From the cell containing the given text, extract its center point as (X, Y) coordinate. 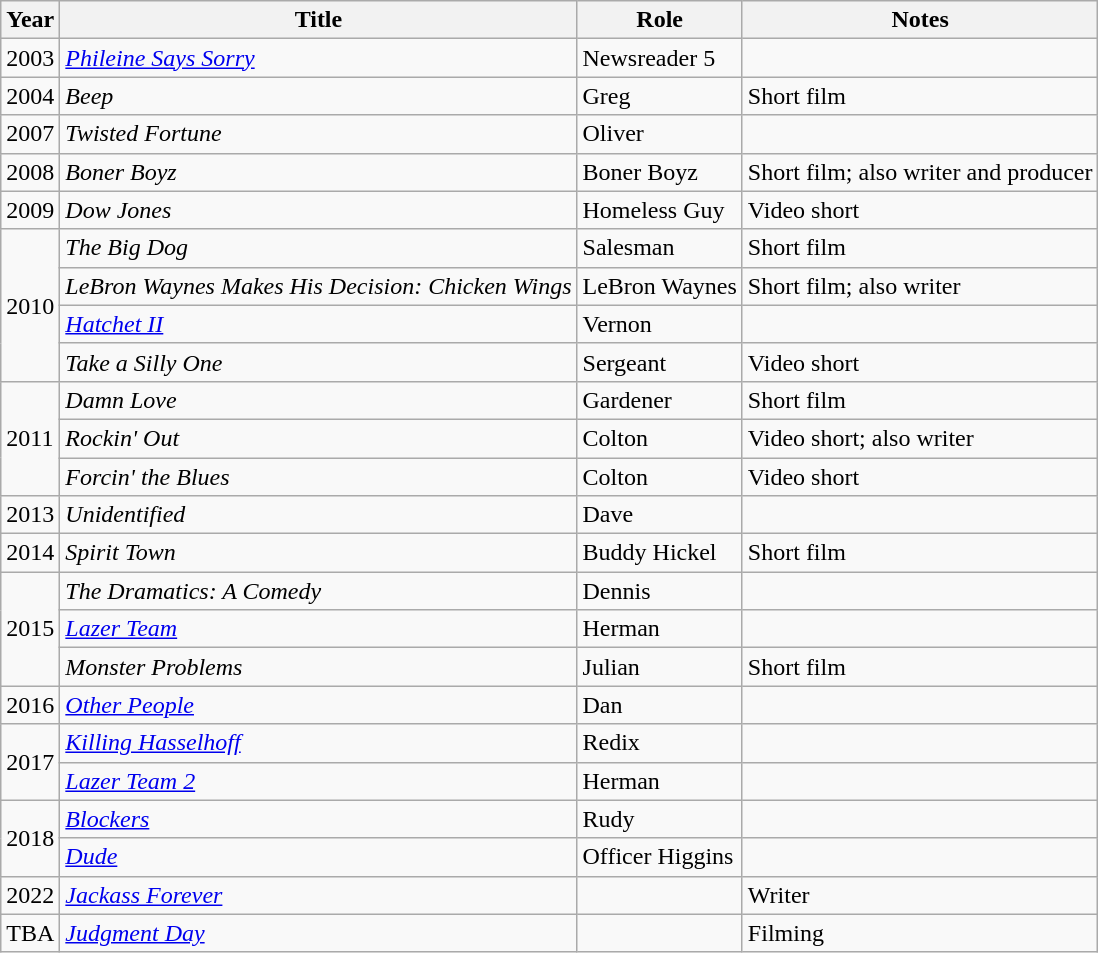
LeBron Waynes Makes His Decision: Chicken Wings (318, 286)
Rockin' Out (318, 438)
Monster Problems (318, 667)
2016 (30, 705)
Twisted Fortune (318, 134)
2007 (30, 134)
Notes (920, 20)
Short film; also writer and producer (920, 172)
2022 (30, 895)
Sergeant (660, 362)
Jackass Forever (318, 895)
2008 (30, 172)
Take a Silly One (318, 362)
Oliver (660, 134)
Filming (920, 933)
LeBron Waynes (660, 286)
Short film; also writer (920, 286)
Lazer Team (318, 629)
Dave (660, 515)
Beep (318, 96)
Judgment Day (318, 933)
Year (30, 20)
Salesman (660, 248)
2003 (30, 58)
Spirit Town (318, 553)
2013 (30, 515)
Title (318, 20)
Newsreader 5 (660, 58)
TBA (30, 933)
2009 (30, 210)
Forcin' the Blues (318, 477)
Dennis (660, 591)
Writer (920, 895)
Gardener (660, 400)
Rudy (660, 819)
Buddy Hickel (660, 553)
Dude (318, 857)
2010 (30, 305)
The Big Dog (318, 248)
Julian (660, 667)
Role (660, 20)
2011 (30, 438)
Other People (318, 705)
2017 (30, 762)
Homeless Guy (660, 210)
Redix (660, 743)
Dow Jones (318, 210)
2015 (30, 629)
Unidentified (318, 515)
2018 (30, 838)
Hatchet II (318, 324)
2004 (30, 96)
Lazer Team 2 (318, 781)
Video short; also writer (920, 438)
2014 (30, 553)
Greg (660, 96)
Phileine Says Sorry (318, 58)
Officer Higgins (660, 857)
Killing Hasselhoff (318, 743)
Vernon (660, 324)
Blockers (318, 819)
Dan (660, 705)
Damn Love (318, 400)
The Dramatics: A Comedy (318, 591)
